Determine the (x, y) coordinate at the center of the cell enclosing the given text.  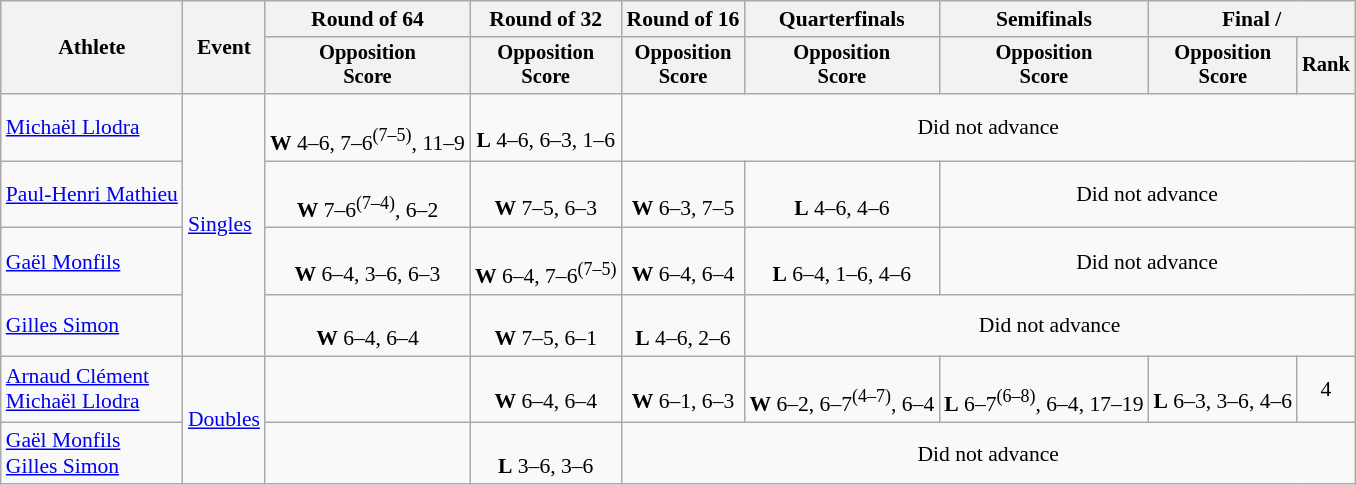
L 4–6, 6–3, 1–6 (546, 128)
Michaël Llodra (92, 128)
L 6–4, 1–6, 4–6 (842, 262)
W 6–1, 6–3 (684, 390)
Paul-Henri Mathieu (92, 194)
W 7–5, 6–3 (546, 194)
L 3–6, 3–6 (546, 454)
L 6–3, 3–6, 4–6 (1222, 390)
W 6–4, 3–6, 6–3 (368, 262)
W 6–2, 6–7(4–7), 6–4 (842, 390)
Singles (224, 225)
Rank (1326, 66)
Event (224, 48)
W 6–4, 7–6(7–5) (546, 262)
W 7–5, 6–1 (546, 326)
Doubles (224, 420)
Gaël Monfils (92, 262)
Gilles Simon (92, 326)
Gaël MonfilsGilles Simon (92, 454)
Round of 64 (368, 19)
Round of 16 (684, 19)
L 4–6, 4–6 (842, 194)
Round of 32 (546, 19)
Athlete (92, 48)
W 4–6, 7–6(7–5), 11–9 (368, 128)
L 4–6, 2–6 (684, 326)
Semifinals (1044, 19)
4 (1326, 390)
Final / (1251, 19)
Quarterfinals (842, 19)
Arnaud ClémentMichaël Llodra (92, 390)
W 7–6(7–4), 6–2 (368, 194)
W 6–3, 7–5 (684, 194)
L 6–7(6–8), 6–4, 17–19 (1044, 390)
